Provide the [x, y] coordinate of the cell's center where the given text is located.  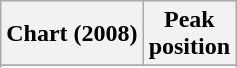
Peakposition [189, 34]
Chart (2008) [72, 34]
